Search for the cell housing the specified text and yield its (x, y) center coordinate. 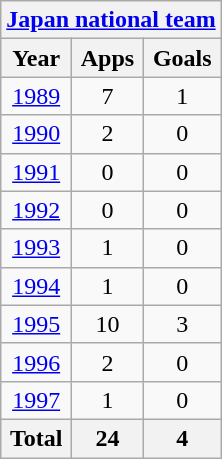
Year (36, 58)
Total (36, 438)
7 (108, 96)
3 (182, 324)
1997 (36, 400)
1992 (36, 210)
1996 (36, 362)
1995 (36, 324)
1993 (36, 248)
1991 (36, 172)
1994 (36, 286)
Goals (182, 58)
24 (108, 438)
Apps (108, 58)
Japan national team (111, 20)
10 (108, 324)
4 (182, 438)
1990 (36, 134)
1989 (36, 96)
